Extract the [x, y] coordinate from the center of the cell holding the provided text.  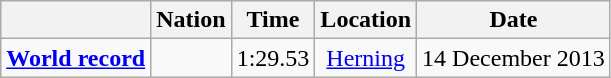
Date [514, 20]
Nation [191, 20]
World record [76, 58]
Location [366, 20]
Time [273, 20]
Herning [366, 58]
1:29.53 [273, 58]
14 December 2013 [514, 58]
